Identify which cell holds the provided text, then report its (x, y) central coordinate. 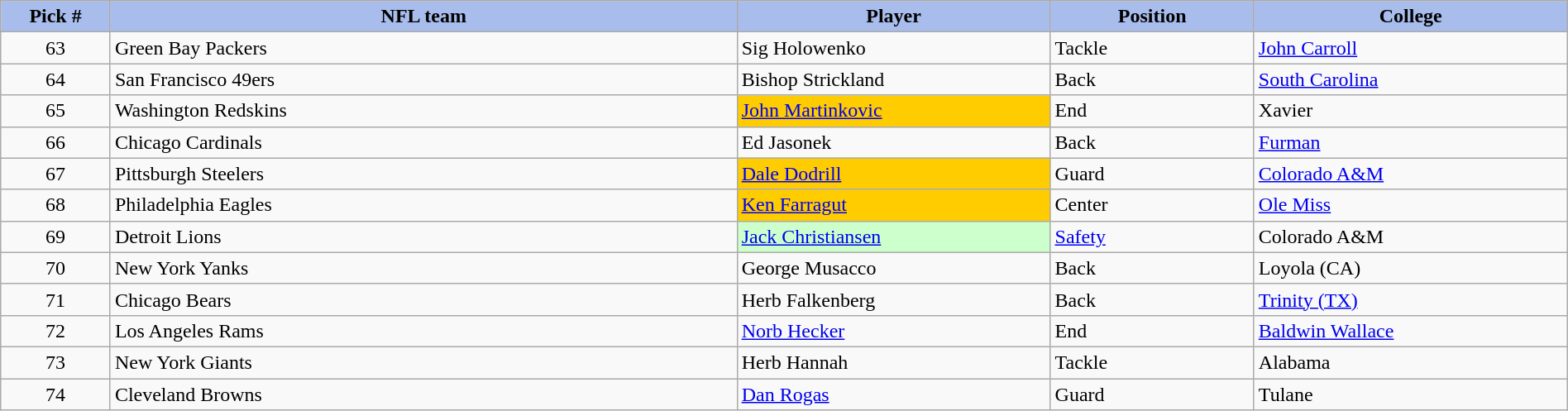
Baldwin Wallace (1411, 331)
Furman (1411, 142)
Jack Christiansen (893, 237)
Loyola (CA) (1411, 268)
72 (56, 331)
74 (56, 394)
Sig Holowenko (893, 48)
Pittsburgh Steelers (423, 174)
Chicago Cardinals (423, 142)
67 (56, 174)
NFL team (423, 17)
Ken Farragut (893, 205)
John Martinkovic (893, 111)
Green Bay Packers (423, 48)
Center (1152, 205)
65 (56, 111)
69 (56, 237)
71 (56, 299)
George Musacco (893, 268)
Xavier (1411, 111)
64 (56, 79)
Cleveland Browns (423, 394)
Player (893, 17)
Trinity (TX) (1411, 299)
Tulane (1411, 394)
Alabama (1411, 362)
Herb Hannah (893, 362)
Position (1152, 17)
Dale Dodrill (893, 174)
Norb Hecker (893, 331)
70 (56, 268)
Pick # (56, 17)
Dan Rogas (893, 394)
Ed Jasonek (893, 142)
Herb Falkenberg (893, 299)
68 (56, 205)
Detroit Lions (423, 237)
South Carolina (1411, 79)
Bishop Strickland (893, 79)
Philadelphia Eagles (423, 205)
Los Angeles Rams (423, 331)
Washington Redskins (423, 111)
73 (56, 362)
66 (56, 142)
Safety (1152, 237)
63 (56, 48)
John Carroll (1411, 48)
New York Giants (423, 362)
Ole Miss (1411, 205)
San Francisco 49ers (423, 79)
Chicago Bears (423, 299)
College (1411, 17)
New York Yanks (423, 268)
